Detect which cell encompasses the target text, then output its (x, y) center coordinate. 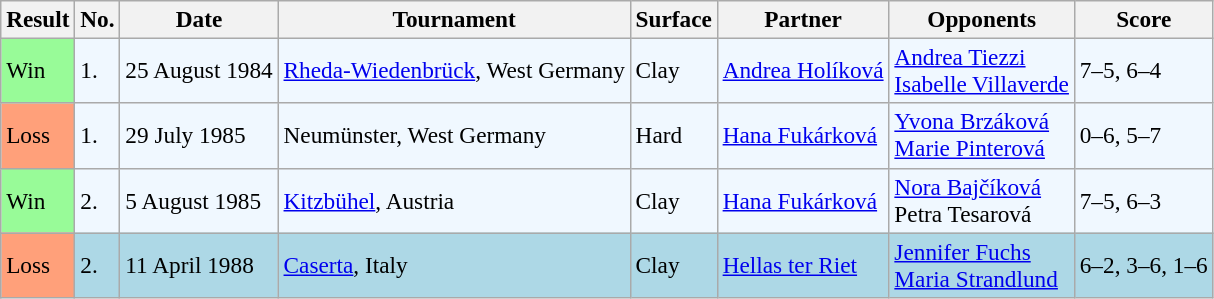
Nora Bajčíková Petra Tesarová (982, 200)
6–2, 3–6, 1–6 (1144, 264)
Date (199, 19)
Result (38, 19)
Kitzbühel, Austria (454, 200)
Andrea Tiezzi Isabelle Villaverde (982, 70)
Neumünster, West Germany (454, 136)
Hellas ter Riet (803, 264)
Andrea Holíková (803, 70)
Rheda-Wiedenbrück, West Germany (454, 70)
29 July 1985 (199, 136)
Caserta, Italy (454, 264)
7–5, 6–4 (1144, 70)
Tournament (454, 19)
0–6, 5–7 (1144, 136)
Score (1144, 19)
5 August 1985 (199, 200)
Opponents (982, 19)
11 April 1988 (199, 264)
Jennifer Fuchs Maria Strandlund (982, 264)
Surface (674, 19)
Hard (674, 136)
25 August 1984 (199, 70)
No. (98, 19)
Partner (803, 19)
Yvona Brzáková Marie Pinterová (982, 136)
7–5, 6–3 (1144, 200)
